From the cell containing the given text, extract its center point as [x, y] coordinate. 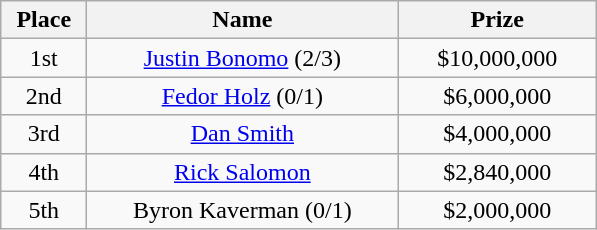
2nd [44, 96]
Name [242, 20]
$2,000,000 [498, 210]
Justin Bonomo (2/3) [242, 58]
Byron Kaverman (0/1) [242, 210]
1st [44, 58]
Fedor Holz (0/1) [242, 96]
$2,840,000 [498, 172]
Prize [498, 20]
3rd [44, 134]
$10,000,000 [498, 58]
Rick Salomon [242, 172]
Place [44, 20]
4th [44, 172]
$6,000,000 [498, 96]
5th [44, 210]
Dan Smith [242, 134]
$4,000,000 [498, 134]
